Identify which cell holds the provided text, then report its [x, y] central coordinate. 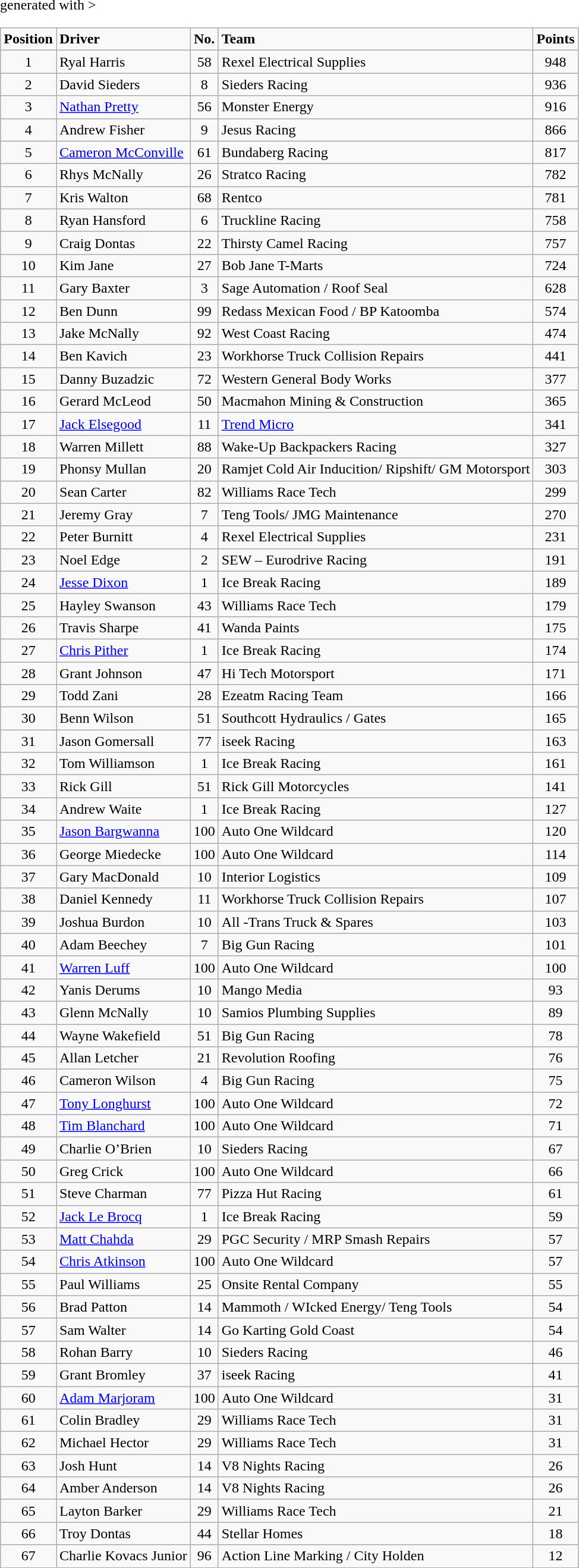
441 [555, 356]
166 [555, 696]
Ryan Hansford [123, 220]
Wanda Paints [376, 628]
Warren Luff [123, 967]
Todd Zani [123, 696]
Bundaberg Racing [376, 152]
127 [555, 809]
341 [555, 424]
Jeremy Gray [123, 515]
299 [555, 492]
Onsite Rental Company [376, 1284]
David Sieders [123, 84]
Josh Hunt [123, 1466]
474 [555, 334]
78 [555, 1036]
163 [555, 741]
42 [29, 990]
Rick Gill Motorcycles [376, 786]
West Coast Racing [376, 334]
Tony Longhurst [123, 1103]
Jake McNally [123, 334]
724 [555, 265]
Gary MacDonald [123, 877]
270 [555, 515]
Grant Johnson [123, 673]
Joshua Burdon [123, 922]
Charlie O’Brien [123, 1149]
15 [29, 379]
Go Karting Gold Coast [376, 1329]
Hi Tech Motorsport [376, 673]
Bob Jane T-Marts [376, 265]
82 [204, 492]
30 [29, 719]
Truckline Racing [376, 220]
65 [29, 1511]
Samios Plumbing Supplies [376, 1012]
174 [555, 650]
Team [376, 39]
781 [555, 197]
68 [204, 197]
Action Line Marking / City Holden [376, 1556]
191 [555, 560]
76 [555, 1058]
Stellar Homes [376, 1533]
64 [29, 1488]
39 [29, 922]
Colin Bradley [123, 1420]
Craig Dontas [123, 243]
Peter Burnitt [123, 537]
Sage Automation / Roof Seal [376, 288]
107 [555, 899]
303 [555, 469]
Matt Chahda [123, 1239]
32 [29, 764]
817 [555, 152]
Steve Charman [123, 1194]
171 [555, 673]
Jason Gomersall [123, 741]
Phonsy Mullan [123, 469]
34 [29, 809]
757 [555, 243]
71 [555, 1126]
PGC Security / MRP Smash Repairs [376, 1239]
40 [29, 945]
38 [29, 899]
92 [204, 334]
365 [555, 402]
Ben Dunn [123, 311]
Kris Walton [123, 197]
Mango Media [376, 990]
Charlie Kovacs Junior [123, 1556]
161 [555, 764]
Jesus Racing [376, 130]
Sean Carter [123, 492]
75 [555, 1081]
Rick Gill [123, 786]
60 [29, 1397]
Ezeatm Racing Team [376, 696]
866 [555, 130]
Layton Barker [123, 1511]
Adam Beechey [123, 945]
Sam Walter [123, 1329]
Chris Atkinson [123, 1262]
Allan Letcher [123, 1058]
5 [29, 152]
48 [29, 1126]
Adam Marjoram [123, 1397]
327 [555, 447]
Redass Mexican Food / BP Katoomba [376, 311]
Trend Micro [376, 424]
Troy Dontas [123, 1533]
Macmahon Mining & Construction [376, 402]
Michael Hector [123, 1443]
574 [555, 311]
Revolution Roofing [376, 1058]
Glenn McNally [123, 1012]
Hayley Swanson [123, 605]
175 [555, 628]
Noel Edge [123, 560]
All -Trans Truck & Spares [376, 922]
52 [29, 1216]
62 [29, 1443]
377 [555, 379]
Gerard McLeod [123, 402]
17 [29, 424]
916 [555, 107]
165 [555, 719]
Rhys McNally [123, 175]
89 [555, 1012]
36 [29, 854]
96 [204, 1556]
Gary Baxter [123, 288]
628 [555, 288]
No. [204, 39]
Travis Sharpe [123, 628]
Southcott Hydraulics / Gates [376, 719]
120 [555, 832]
19 [29, 469]
Cameron Wilson [123, 1081]
Teng Tools/ JMG Maintenance [376, 515]
103 [555, 922]
Mammoth / WIcked Energy/ Teng Tools [376, 1307]
93 [555, 990]
141 [555, 786]
Western General Body Works [376, 379]
Brad Patton [123, 1307]
24 [29, 582]
Greg Crick [123, 1171]
Jack Le Brocq [123, 1216]
Tim Blanchard [123, 1126]
782 [555, 175]
Wake-Up Backpackers Racing [376, 447]
Points [555, 39]
Nathan Pretty [123, 107]
Grant Bromley [123, 1375]
Andrew Waite [123, 809]
63 [29, 1466]
Wayne Wakefield [123, 1036]
45 [29, 1058]
Position [29, 39]
Tom Williamson [123, 764]
Stratco Racing [376, 175]
189 [555, 582]
Pizza Hut Racing [376, 1194]
35 [29, 832]
16 [29, 402]
53 [29, 1239]
33 [29, 786]
Daniel Kennedy [123, 899]
Jesse Dixon [123, 582]
231 [555, 537]
Chris Pither [123, 650]
SEW – Eurodrive Racing [376, 560]
Rentco [376, 197]
Ramjet Cold Air Inducition/ Ripshift/ GM Motorsport [376, 469]
758 [555, 220]
Andrew Fisher [123, 130]
Jason Bargwanna [123, 832]
Danny Buzadzic [123, 379]
Warren Millett [123, 447]
179 [555, 605]
Cameron McConville [123, 152]
Benn Wilson [123, 719]
Rohan Barry [123, 1352]
99 [204, 311]
948 [555, 62]
Ben Kavich [123, 356]
Paul Williams [123, 1284]
49 [29, 1149]
114 [555, 854]
Driver [123, 39]
88 [204, 447]
Ryal Harris [123, 62]
Jack Elsegood [123, 424]
Interior Logistics [376, 877]
Yanis Derums [123, 990]
109 [555, 877]
101 [555, 945]
13 [29, 334]
Amber Anderson [123, 1488]
Monster Energy [376, 107]
Kim Jane [123, 265]
936 [555, 84]
Thirsty Camel Racing [376, 243]
George Miedecke [123, 854]
